Provide the (X, Y) coordinate of the cell's center where the given text is located.  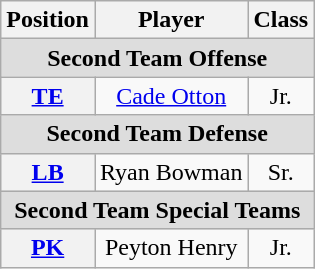
Second Team Defense (158, 134)
Class (281, 20)
PK (48, 248)
Position (48, 20)
Ryan Bowman (170, 172)
Second Team Special Teams (158, 210)
Player (170, 20)
Cade Otton (170, 96)
Sr. (281, 172)
Second Team Offense (158, 58)
LB (48, 172)
TE (48, 96)
Peyton Henry (170, 248)
